For the text-containing cell, return its midpoint in (X, Y) coordinate format. 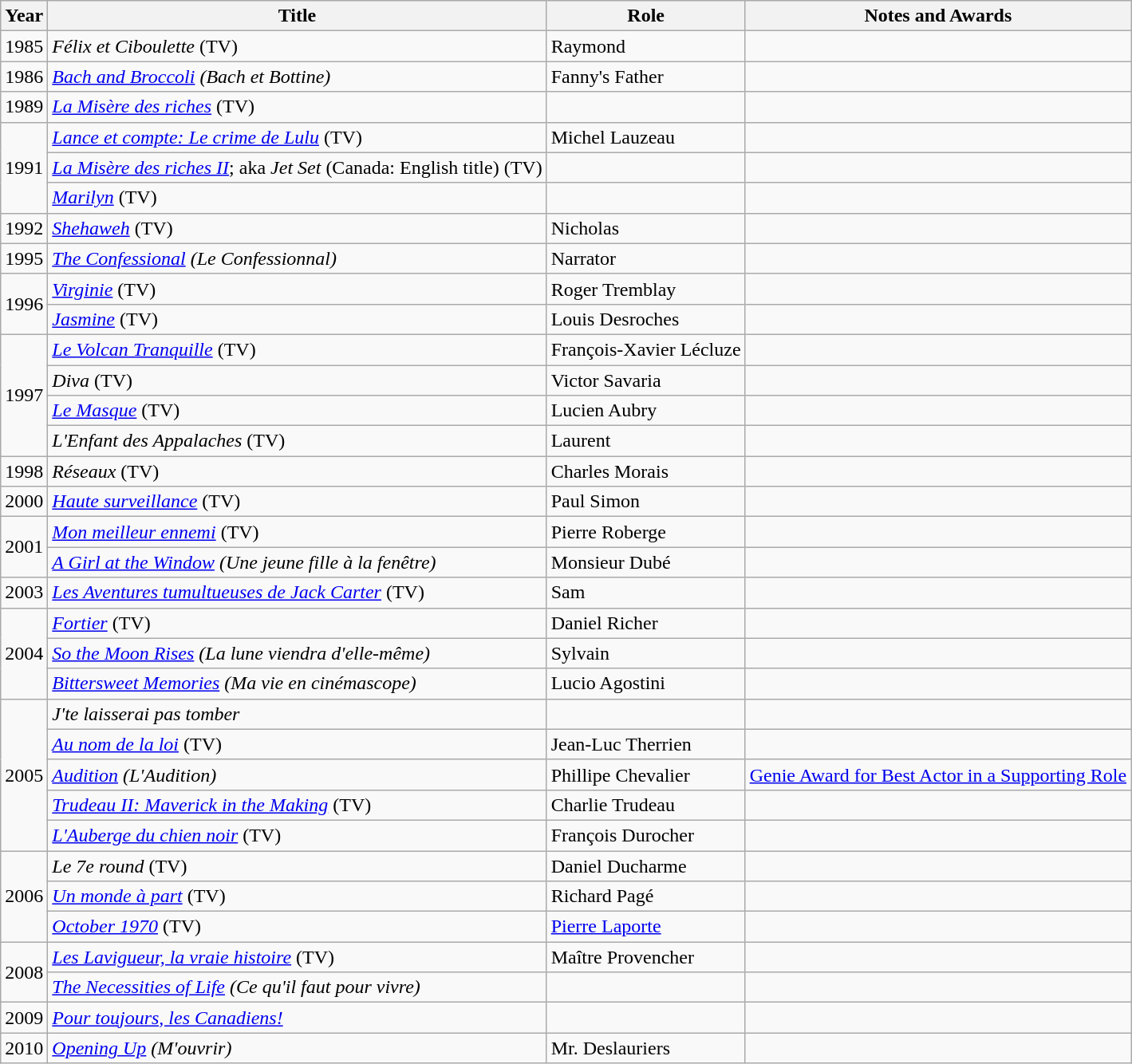
The Necessities of Life (Ce qu'il faut pour vivre) (297, 987)
1986 (24, 77)
Jasmine (TV) (297, 319)
Bach and Broccoli (Bach et Bottine) (297, 77)
2003 (24, 593)
Shehaweh (TV) (297, 228)
2009 (24, 1018)
Fortier (TV) (297, 623)
Sylvain (646, 653)
Au nom de la loi (TV) (297, 744)
Trudeau II: Maverick in the Making (TV) (297, 805)
Louis Desroches (646, 319)
Pierre Roberge (646, 532)
Paul Simon (646, 502)
Richard Pagé (646, 897)
Jean-Luc Therrien (646, 744)
Daniel Richer (646, 623)
The Confessional (Le Confessionnal) (297, 258)
Audition (L'Audition) (297, 774)
2006 (24, 896)
Laurent (646, 441)
2000 (24, 502)
Monsieur Dubé (646, 562)
Lance et compte: Le crime de Lulu (TV) (297, 137)
Opening Up (M'ouvrir) (297, 1048)
1989 (24, 107)
François-Xavier Lécluze (646, 349)
Raymond (646, 46)
Maître Provencher (646, 957)
1996 (24, 304)
1998 (24, 471)
Le 7e round (TV) (297, 865)
Un monde à part (TV) (297, 897)
Les Aventures tumultueuses de Jack Carter (TV) (297, 593)
Bittersweet Memories (Ma vie en cinémascope) (297, 684)
A Girl at the Window (Une jeune fille à la fenêtre) (297, 562)
October 1970 (TV) (297, 927)
La Misère des riches (TV) (297, 107)
Les Lavigueur, la vraie histoire (TV) (297, 957)
Michel Lauzeau (646, 137)
François Durocher (646, 835)
Victor Savaria (646, 380)
Daniel Ducharme (646, 865)
L'Auberge du chien noir (TV) (297, 835)
Notes and Awards (938, 16)
Fanny's Father (646, 77)
So the Moon Rises (La lune viendra d'elle-même) (297, 653)
Narrator (646, 258)
1991 (24, 167)
Role (646, 16)
Roger Tremblay (646, 289)
Mr. Deslauriers (646, 1048)
Pierre Laporte (646, 927)
J'te laisserai pas tomber (297, 714)
Phillipe Chevalier (646, 774)
2004 (24, 653)
Haute surveillance (TV) (297, 502)
Title (297, 16)
Pour toujours, les Canadiens! (297, 1018)
1992 (24, 228)
Lucio Agostini (646, 684)
La Misère des riches II; aka Jet Set (Canada: English title) (TV) (297, 167)
Virginie (TV) (297, 289)
Charles Morais (646, 471)
Sam (646, 593)
L'Enfant des Appalaches (TV) (297, 441)
Félix et Ciboulette (TV) (297, 46)
1995 (24, 258)
Mon meilleur ennemi (TV) (297, 532)
Nicholas (646, 228)
1985 (24, 46)
Lucien Aubry (646, 411)
Diva (TV) (297, 380)
2001 (24, 547)
Réseaux (TV) (297, 471)
Genie Award for Best Actor in a Supporting Role (938, 774)
Marilyn (TV) (297, 198)
Le Volcan Tranquille (TV) (297, 349)
2008 (24, 972)
Year (24, 16)
2010 (24, 1048)
Charlie Trudeau (646, 805)
Le Masque (TV) (297, 411)
1997 (24, 395)
2005 (24, 774)
